Extract the (x, y) coordinate from the center of the cell holding the provided text.  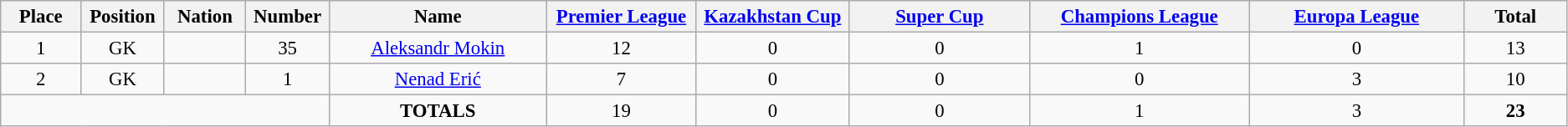
2 (41, 79)
Europa League (1357, 17)
Kazakhstan Cup (773, 17)
19 (621, 111)
Name (438, 17)
Number (288, 17)
Place (41, 17)
Position (122, 17)
Champions League (1140, 17)
TOTALS (438, 111)
10 (1515, 79)
Premier League (621, 17)
23 (1515, 111)
7 (621, 79)
13 (1515, 48)
12 (621, 48)
Super Cup (940, 17)
Nation (205, 17)
35 (288, 48)
Total (1515, 17)
Aleksandr Mokin (438, 48)
Nenad Erić (438, 79)
